Provide the [X, Y] coordinate of the cell's center where the given text is located.  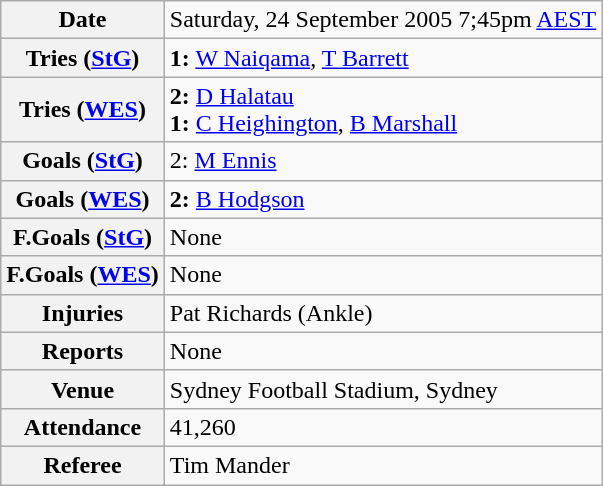
Injuries [83, 313]
Tim Mander [382, 465]
Goals (StG) [83, 161]
2: B Hodgson [382, 199]
41,260 [382, 427]
Attendance [83, 427]
Sydney Football Stadium, Sydney [382, 389]
F.Goals (StG) [83, 237]
Date [83, 20]
Referee [83, 465]
Goals (WES) [83, 199]
1: W Naiqama, T Barrett [382, 58]
Venue [83, 389]
Tries (StG) [83, 58]
Tries (WES) [83, 110]
Reports [83, 351]
F.Goals (WES) [83, 275]
Saturday, 24 September 2005 7;45pm AEST [382, 20]
2: D Halatau1: C Heighington, B Marshall [382, 110]
Pat Richards (Ankle) [382, 313]
2: M Ennis [382, 161]
